Scan for the cell matching the given text and deliver its [x, y] coordinate at center. 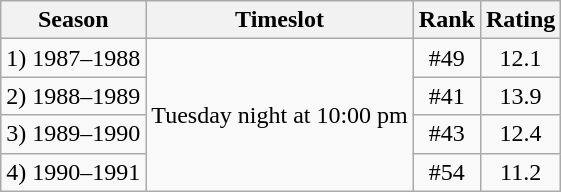
Timeslot [280, 20]
12.1 [520, 58]
12.4 [520, 134]
11.2 [520, 172]
3) 1989–1990 [74, 134]
#43 [446, 134]
2) 1988–1989 [74, 96]
13.9 [520, 96]
#49 [446, 58]
Rating [520, 20]
1) 1987–1988 [74, 58]
Tuesday night at 10:00 pm [280, 115]
Rank [446, 20]
#54 [446, 172]
#41 [446, 96]
4) 1990–1991 [74, 172]
Season [74, 20]
